Search for the cell housing the specified text and yield its [X, Y] center coordinate. 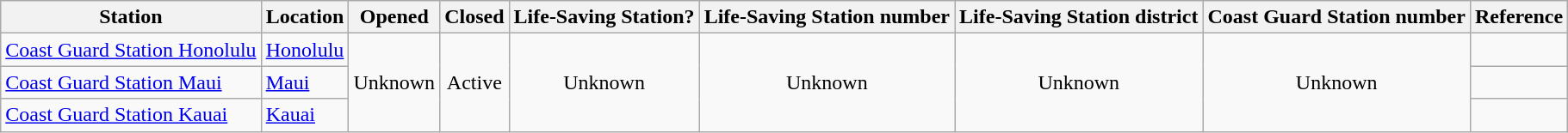
Coast Guard Station number [1336, 17]
Coast Guard Station Honolulu [131, 50]
Coast Guard Station Maui [131, 82]
Life-Saving Station? [604, 17]
Honolulu [305, 50]
Location [305, 17]
Life-Saving Station district [1079, 17]
Opened [394, 17]
Station [131, 17]
Active [474, 82]
Kauai [305, 115]
Coast Guard Station Kauai [131, 115]
Closed [474, 17]
Maui [305, 82]
Reference [1519, 17]
Life-Saving Station number [827, 17]
